Scan for the cell matching the given text and deliver its (X, Y) coordinate at center. 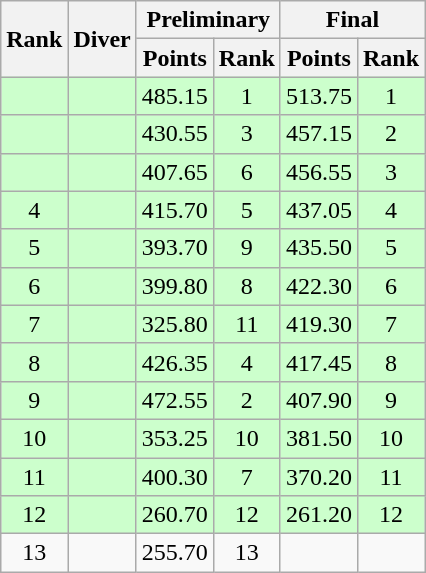
353.25 (174, 438)
407.65 (174, 172)
417.45 (318, 362)
Preliminary (208, 20)
400.30 (174, 477)
Final (352, 20)
407.90 (318, 400)
260.70 (174, 515)
437.05 (318, 210)
255.70 (174, 553)
415.70 (174, 210)
435.50 (318, 248)
370.20 (318, 477)
430.55 (174, 134)
485.15 (174, 96)
419.30 (318, 324)
456.55 (318, 172)
393.70 (174, 248)
261.20 (318, 515)
325.80 (174, 324)
457.15 (318, 134)
422.30 (318, 286)
Diver (102, 39)
426.35 (174, 362)
381.50 (318, 438)
399.80 (174, 286)
513.75 (318, 96)
472.55 (174, 400)
